From the cell containing the given text, extract its center point as (X, Y) coordinate. 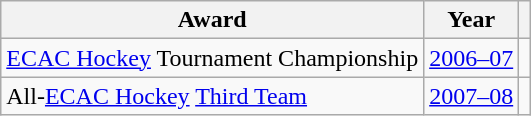
ECAC Hockey Tournament Championship (212, 58)
Award (212, 20)
All-ECAC Hockey Third Team (212, 96)
2007–08 (472, 96)
Year (472, 20)
2006–07 (472, 58)
